From the cell containing the given text, extract its center point as (x, y) coordinate. 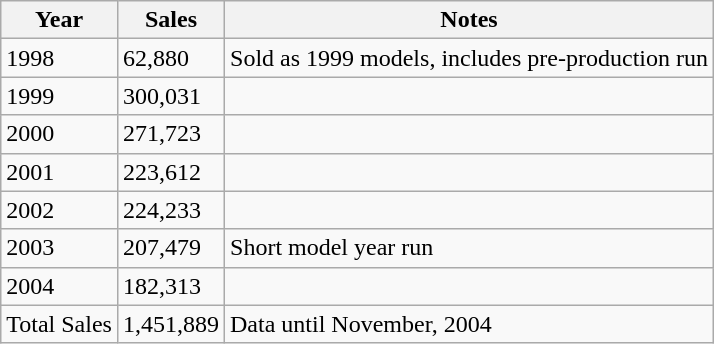
207,479 (170, 248)
2001 (60, 172)
1,451,889 (170, 324)
Total Sales (60, 324)
271,723 (170, 134)
300,031 (170, 96)
Sales (170, 20)
2003 (60, 248)
Short model year run (470, 248)
1998 (60, 58)
Notes (470, 20)
2000 (60, 134)
Sold as 1999 models, includes pre-production run (470, 58)
1999 (60, 96)
62,880 (170, 58)
223,612 (170, 172)
Year (60, 20)
2004 (60, 286)
2002 (60, 210)
Data until November, 2004 (470, 324)
182,313 (170, 286)
224,233 (170, 210)
